Output the [X, Y] coordinate of the center of the cell containing the given text.  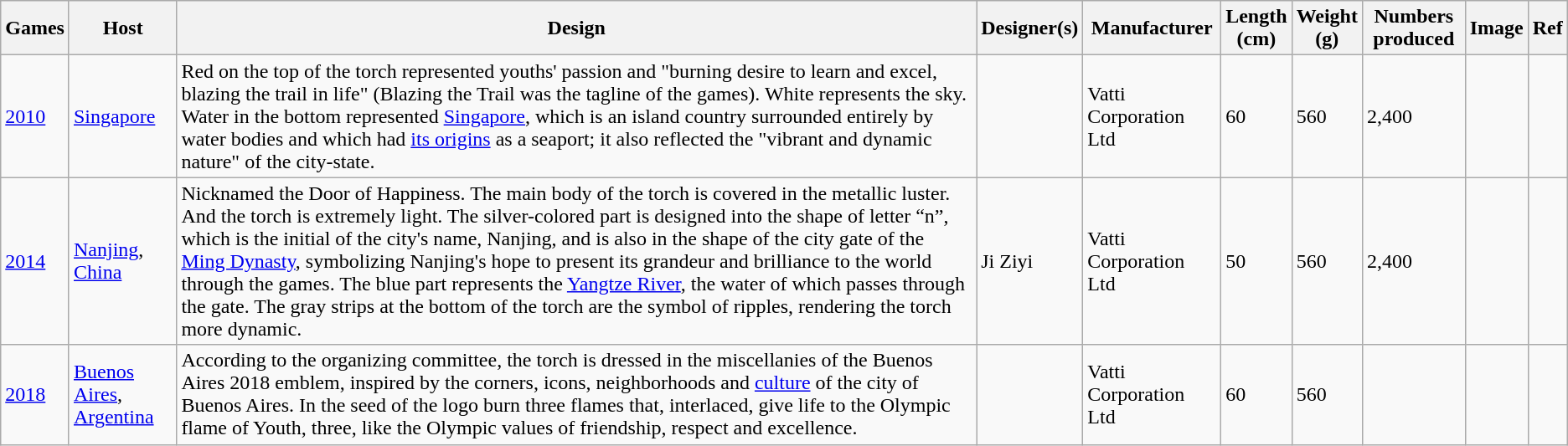
Ji Ziyi [1030, 261]
Designer(s) [1030, 28]
Ref [1548, 28]
Design [576, 28]
Host [122, 28]
2014 [35, 261]
Image [1496, 28]
Games [35, 28]
50 [1256, 261]
2010 [35, 116]
Manufacturer [1153, 28]
Buenos Aires, Argentina [122, 395]
Singapore [122, 116]
2018 [35, 395]
Length(cm) [1256, 28]
Nanjing, China [122, 261]
Weight(g) [1327, 28]
Numbers produced [1414, 28]
